Output the (X, Y) coordinate of the center of the cell containing the given text.  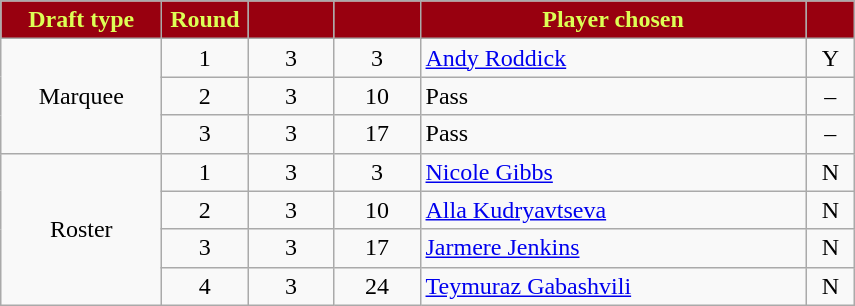
Teymuraz Gabashvili (613, 286)
Player chosen (613, 20)
Y (830, 58)
Draft type (82, 20)
4 (205, 286)
Nicole Gibbs (613, 172)
Round (205, 20)
Marquee (82, 96)
24 (377, 286)
Roster (82, 229)
Alla Kudryavtseva (613, 210)
Jarmere Jenkins (613, 248)
Andy Roddick (613, 58)
